From the cell containing the given text, extract its center point as [x, y] coordinate. 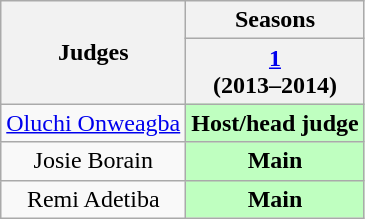
Judges [94, 52]
Remi Adetiba [94, 199]
Josie Borain [94, 161]
Host/head judge [275, 123]
1(2013–2014) [275, 72]
Seasons [275, 20]
Oluchi Onweagba [94, 123]
